Scan for the cell matching the given text and deliver its [X, Y] coordinate at center. 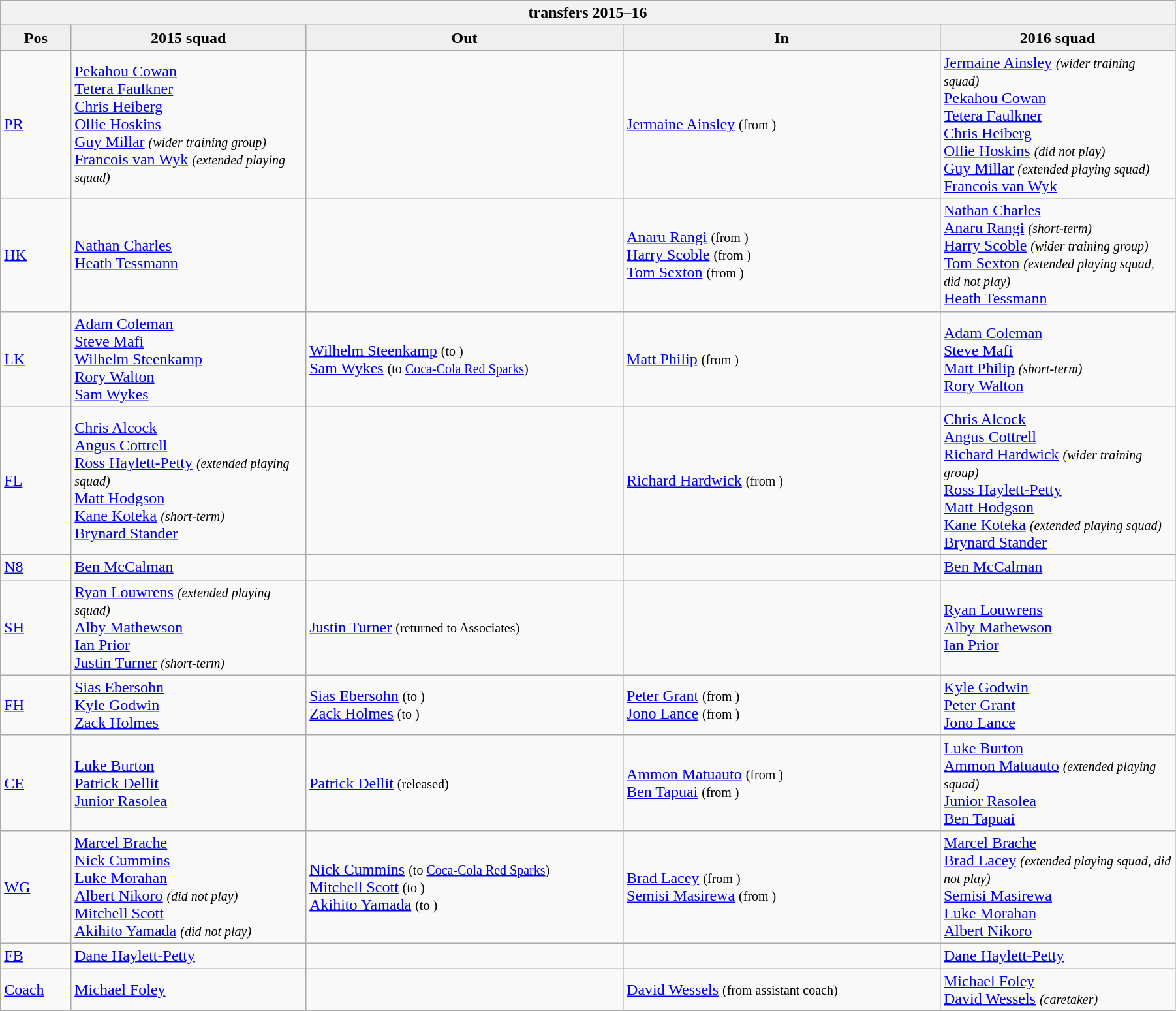
N8 [36, 567]
Anaru Rangi (from ) Harry Scoble (from ) Tom Sexton (from ) [782, 255]
FB [36, 956]
Out [465, 38]
Nathan CharlesHeath Tessmann [189, 255]
Jermaine Ainsley (from ) [782, 124]
David Wessels (from assistant coach) [782, 989]
2016 squad [1057, 38]
SH [36, 627]
In [782, 38]
Nathan CharlesAnaru Rangi (short-term)Harry Scoble (wider training group)Tom Sexton (extended playing squad, did not play)Heath Tessmann [1057, 255]
Adam ColemanSteve MafiMatt Philip (short-term)Rory Walton [1057, 359]
Wilhelm Steenkamp (to ) Sam Wykes (to Coca-Cola Red Sparks) [465, 359]
Adam ColemanSteve MafiWilhelm SteenkampRory WaltonSam Wykes [189, 359]
Peter Grant (from ) Jono Lance (from ) [782, 705]
Sias Ebersohn (to ) Zack Holmes (to ) [465, 705]
Michael Foley [189, 989]
PR [36, 124]
Chris AlcockAngus CottrellRichard Hardwick (wider training group)Ross Haylett-PettyMatt HodgsonKane Koteka (extended playing squad)Brynard Stander [1057, 480]
Richard Hardwick (from ) [782, 480]
Chris AlcockAngus CottrellRoss Haylett-Petty (extended playing squad)Matt HodgsonKane Koteka (short-term)Brynard Stander [189, 480]
transfers 2015–16 [588, 13]
Ryan LouwrensAlby MathewsonIan Prior [1057, 627]
Patrick Dellit (released) [465, 783]
Nick Cummins (to Coca-Cola Red Sparks) Mitchell Scott (to ) Akihito Yamada (to ) [465, 886]
LK [36, 359]
CE [36, 783]
HK [36, 255]
Pekahou CowanTetera FaulknerChris HeibergOllie HoskinsGuy Millar (wider training group)Francois van Wyk (extended playing squad) [189, 124]
Marcel BracheBrad Lacey (extended playing squad, did not play)Semisi MasirewaLuke MorahanAlbert Nikoro [1057, 886]
Justin Turner (returned to Associates) [465, 627]
Coach [36, 989]
2015 squad [189, 38]
Brad Lacey (from ) Semisi Masirewa (from ) [782, 886]
Ryan Louwrens (extended playing squad)Alby MathewsonIan PriorJustin Turner (short-term) [189, 627]
Marcel BracheNick CumminsLuke MorahanAlbert Nikoro (did not play)Mitchell ScottAkihito Yamada (did not play) [189, 886]
Ammon Matuauto (from ) Ben Tapuai (from ) [782, 783]
Matt Philip (from ) [782, 359]
Luke BurtonPatrick DellitJunior Rasolea [189, 783]
Sias EbersohnKyle GodwinZack Holmes [189, 705]
Michael Foley David Wessels (caretaker) [1057, 989]
FL [36, 480]
Kyle GodwinPeter GrantJono Lance [1057, 705]
FH [36, 705]
Luke BurtonAmmon Matuauto (extended playing squad)Junior RasoleaBen Tapuai [1057, 783]
Pos [36, 38]
WG [36, 886]
